Return the (x, y) coordinate for the center point of the cell that contains the specified text.  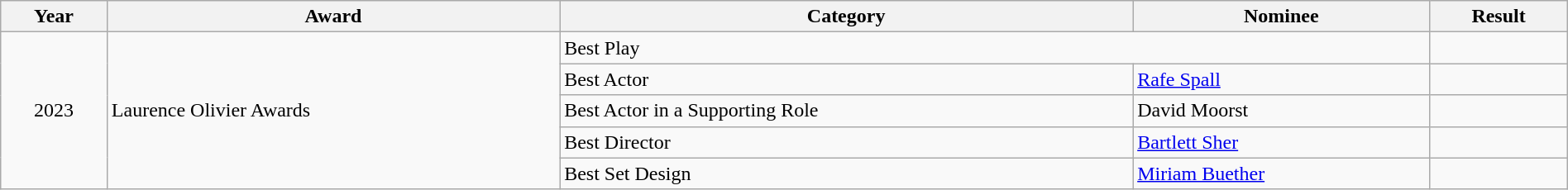
Best Set Design (847, 173)
Result (1499, 17)
Laurence Olivier Awards (332, 111)
Category (847, 17)
Nominee (1282, 17)
Best Play (995, 48)
Award (332, 17)
Best Actor (847, 79)
Rafe Spall (1282, 79)
Best Director (847, 142)
Best Actor in a Supporting Role (847, 111)
Miriam Buether (1282, 173)
David Moorst (1282, 111)
Year (55, 17)
Bartlett Sher (1282, 142)
2023 (55, 111)
